Output the (x, y) coordinate of the center of the cell containing the given text.  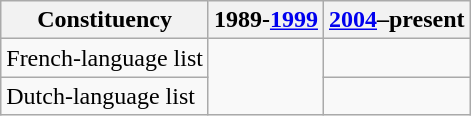
Dutch-language list (105, 96)
2004–present (396, 20)
1989-1999 (266, 20)
French-language list (105, 58)
Constituency (105, 20)
